Search for the cell housing the specified text and yield its (x, y) center coordinate. 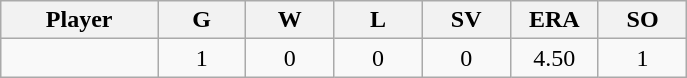
SO (642, 20)
W (290, 20)
L (378, 20)
G (202, 20)
SV (466, 20)
Player (80, 20)
4.50 (554, 58)
ERA (554, 20)
